Locate the cell with the specified text and output its (x, y) center coordinate. 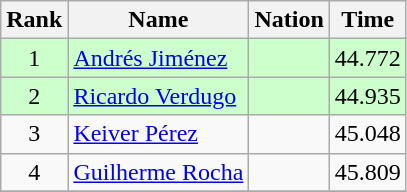
45.048 (368, 134)
1 (34, 58)
3 (34, 134)
Keiver Pérez (158, 134)
44.935 (368, 96)
Name (158, 20)
Andrés Jiménez (158, 58)
44.772 (368, 58)
Rank (34, 20)
4 (34, 172)
Time (368, 20)
45.809 (368, 172)
Nation (289, 20)
2 (34, 96)
Ricardo Verdugo (158, 96)
Guilherme Rocha (158, 172)
